Find where the given text appears and provide that cell's center as [x, y] coordinate. 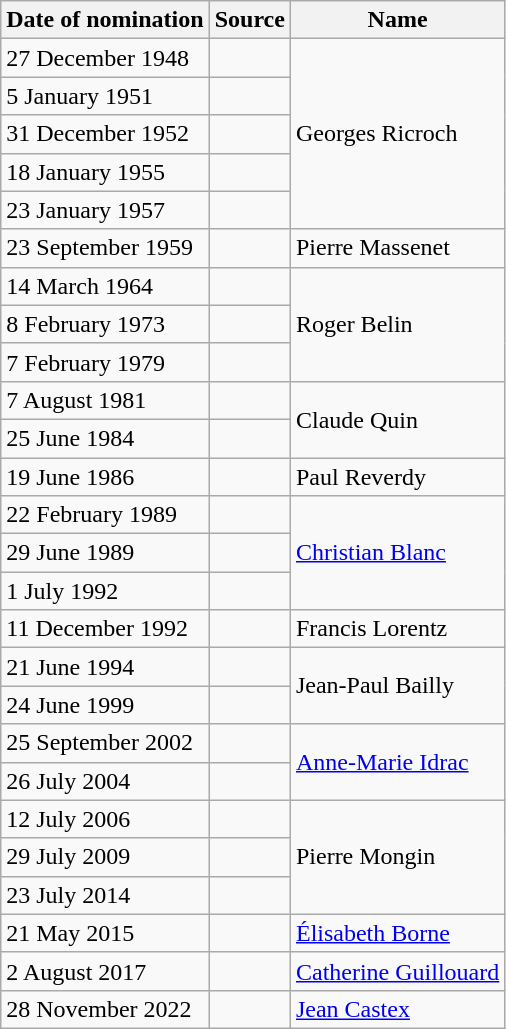
28 November 2022 [105, 1009]
2 August 2017 [105, 971]
Jean-Paul Bailly [397, 686]
12 July 2006 [105, 819]
Christian Blanc [397, 553]
Francis Lorentz [397, 629]
Claude Quin [397, 419]
7 August 1981 [105, 400]
27 December 1948 [105, 58]
24 June 1999 [105, 705]
Anne-Marie Idrac [397, 762]
29 June 1989 [105, 553]
21 May 2015 [105, 933]
23 January 1957 [105, 210]
14 March 1964 [105, 286]
8 February 1973 [105, 324]
25 June 1984 [105, 438]
Date of nomination [105, 20]
Jean Castex [397, 1009]
23 July 2014 [105, 895]
21 June 1994 [105, 667]
22 February 1989 [105, 515]
Source [250, 20]
25 September 2002 [105, 743]
7 February 1979 [105, 362]
Georges Ricroch [397, 134]
19 June 1986 [105, 477]
Catherine Guillouard [397, 971]
1 July 1992 [105, 591]
31 December 1952 [105, 134]
Name [397, 20]
Élisabeth Borne [397, 933]
Pierre Massenet [397, 248]
29 July 2009 [105, 857]
Pierre Mongin [397, 857]
Paul Reverdy [397, 477]
26 July 2004 [105, 781]
18 January 1955 [105, 172]
11 December 1992 [105, 629]
23 September 1959 [105, 248]
5 January 1951 [105, 96]
Roger Belin [397, 324]
